Extract the [X, Y] coordinate from the center of the cell holding the provided text.  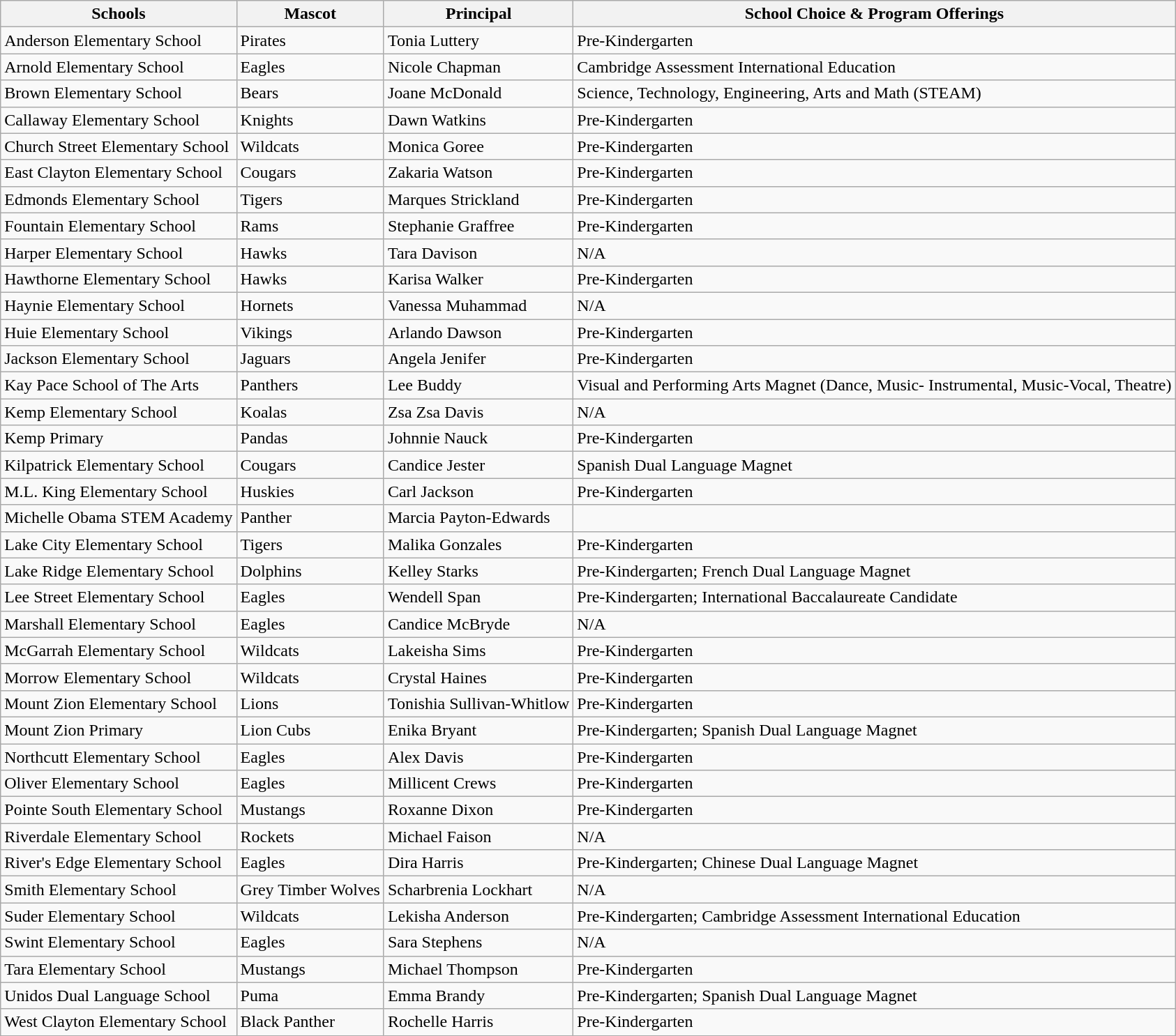
Lion Cubs [310, 730]
Crystal Haines [478, 677]
Dira Harris [478, 863]
Karisa Walker [478, 279]
Carl Jackson [478, 492]
Vanessa Muhammad [478, 305]
Pre-Kindergarten; Chinese Dual Language Magnet [875, 863]
Schools [119, 14]
Lee Buddy [478, 386]
Tonishia Sullivan-Whitlow [478, 703]
Arnold Elementary School [119, 67]
Dolphins [310, 571]
Scharbrenia Lockhart [478, 890]
Johnnie Nauck [478, 439]
Jackson Elementary School [119, 359]
Arlando Dawson [478, 333]
Lake Ridge Elementary School [119, 571]
Rams [310, 226]
Jaguars [310, 359]
Kay Pace School of The Arts [119, 386]
Science, Technology, Engineering, Arts and Math (STEAM) [875, 93]
Michael Faison [478, 837]
Riverdale Elementary School [119, 837]
Michael Thompson [478, 969]
Rockets [310, 837]
Kelley Starks [478, 571]
Grey Timber Wolves [310, 890]
Suder Elementary School [119, 916]
Unidos Dual Language School [119, 996]
Knights [310, 120]
Lekisha Anderson [478, 916]
Principal [478, 14]
Sara Stephens [478, 943]
Cambridge Assessment International Education [875, 67]
Zsa Zsa Davis [478, 412]
Kilpatrick Elementary School [119, 465]
Malika Gonzales [478, 544]
Alex Davis [478, 756]
Huie Elementary School [119, 333]
Kemp Primary [119, 439]
Bears [310, 93]
Emma Brandy [478, 996]
River's Edge Elementary School [119, 863]
Joane McDonald [478, 93]
Anderson Elementary School [119, 40]
Michelle Obama STEM Academy [119, 518]
Brown Elementary School [119, 93]
Pre-Kindergarten; Cambridge Assessment International Education [875, 916]
Tara Elementary School [119, 969]
Rochelle Harris [478, 1022]
Harper Elementary School [119, 252]
Fountain Elementary School [119, 226]
Candice Jester [478, 465]
Swint Elementary School [119, 943]
Pointe South Elementary School [119, 810]
Visual and Performing Arts Magnet (Dance, Music- Instrumental, Music-Vocal, Theatre) [875, 386]
Marques Strickland [478, 199]
Millicent Crews [478, 784]
Lake City Elementary School [119, 544]
Roxanne Dixon [478, 810]
Mount Zion Primary [119, 730]
Marshall Elementary School [119, 624]
Stephanie Graffree [478, 226]
Pre-Kindergarten; International Baccalaureate Candidate [875, 597]
Pre-Kindergarten; French Dual Language Magnet [875, 571]
Panther [310, 518]
Oliver Elementary School [119, 784]
Mascot [310, 14]
McGarrah Elementary School [119, 650]
Kemp Elementary School [119, 412]
Mount Zion Elementary School [119, 703]
West Clayton Elementary School [119, 1022]
Pirates [310, 40]
Puma [310, 996]
Zakaria Watson [478, 173]
Lee Street Elementary School [119, 597]
Huskies [310, 492]
School Choice & Program Offerings [875, 14]
Marcia Payton-Edwards [478, 518]
Northcutt Elementary School [119, 756]
Angela Jenifer [478, 359]
Nicole Chapman [478, 67]
Koalas [310, 412]
Haynie Elementary School [119, 305]
East Clayton Elementary School [119, 173]
Tara Davison [478, 252]
Lakeisha Sims [478, 650]
M.L. King Elementary School [119, 492]
Panthers [310, 386]
Vikings [310, 333]
Tonia Luttery [478, 40]
Wendell Span [478, 597]
Spanish Dual Language Magnet [875, 465]
Enika Bryant [478, 730]
Smith Elementary School [119, 890]
Monica Goree [478, 146]
Church Street Elementary School [119, 146]
Morrow Elementary School [119, 677]
Candice McBryde [478, 624]
Black Panther [310, 1022]
Edmonds Elementary School [119, 199]
Lions [310, 703]
Hawthorne Elementary School [119, 279]
Dawn Watkins [478, 120]
Callaway Elementary School [119, 120]
Pandas [310, 439]
Hornets [310, 305]
